From the cell containing the given text, extract its center point as (x, y) coordinate. 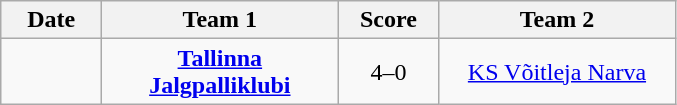
4–0 (388, 72)
Date (52, 20)
Team 2 (557, 20)
Team 1 (220, 20)
KS Võitleja Narva (557, 72)
Tallinna Jalgpalliklubi (220, 72)
Score (388, 20)
